Provide the (X, Y) coordinate of the cell's center where the given text is located.  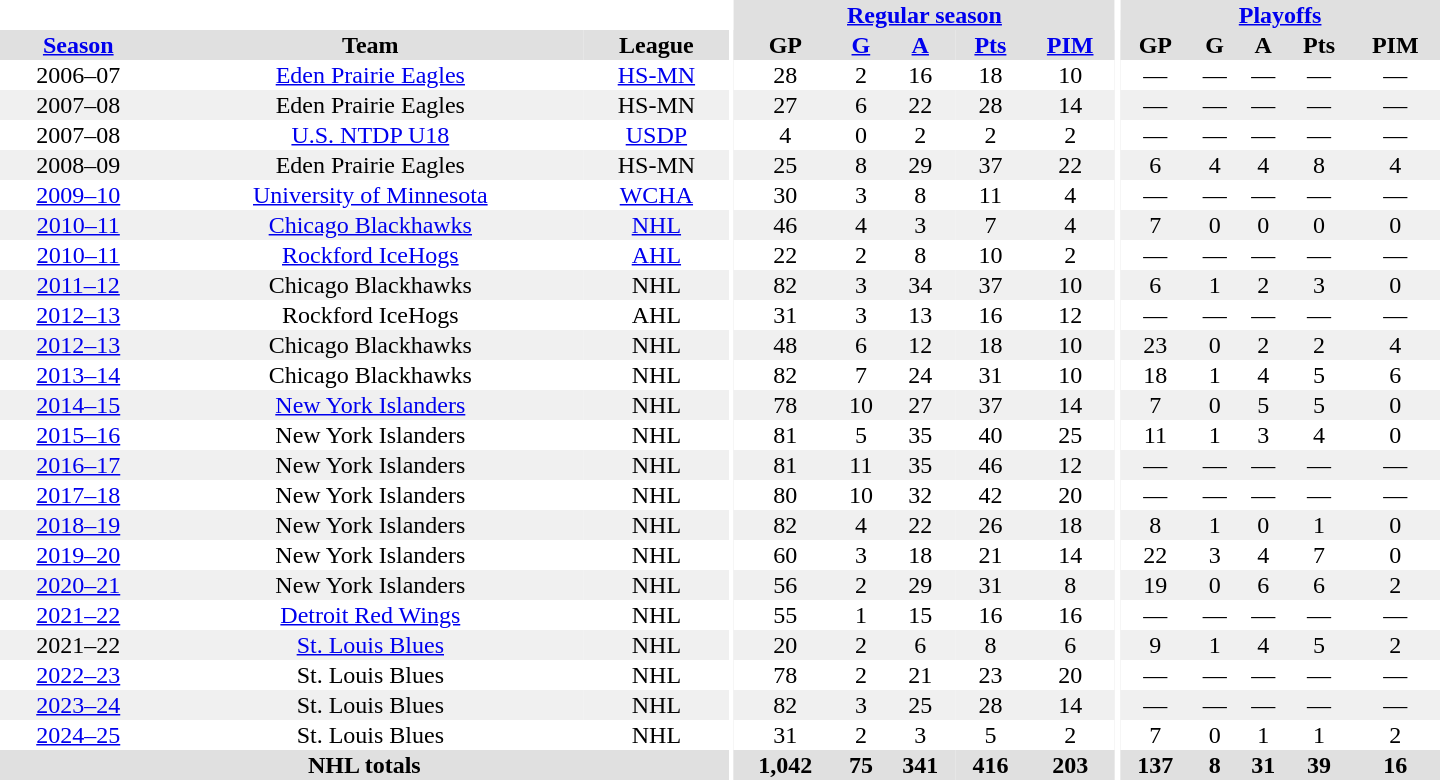
203 (1070, 765)
League (656, 45)
2019–20 (78, 555)
80 (786, 495)
26 (990, 525)
U.S. NTDP U18 (371, 135)
2014–15 (78, 405)
2015–16 (78, 435)
2016–17 (78, 465)
9 (1155, 645)
Regular season (924, 15)
137 (1155, 765)
WCHA (656, 195)
19 (1155, 585)
34 (920, 285)
Team (371, 45)
341 (920, 765)
Playoffs (1280, 15)
15 (920, 615)
56 (786, 585)
2018–19 (78, 525)
416 (990, 765)
24 (920, 375)
1,042 (786, 765)
42 (990, 495)
75 (862, 765)
2024–25 (78, 735)
55 (786, 615)
NHL totals (364, 765)
39 (1320, 765)
2006–07 (78, 75)
University of Minnesota (371, 195)
Season (78, 45)
48 (786, 345)
40 (990, 435)
2020–21 (78, 585)
13 (920, 315)
Detroit Red Wings (371, 615)
32 (920, 495)
2022–23 (78, 675)
2023–24 (78, 705)
2011–12 (78, 285)
30 (786, 195)
2008–09 (78, 165)
2009–10 (78, 195)
2017–18 (78, 495)
2013–14 (78, 375)
USDP (656, 135)
60 (786, 555)
